Locate the cell with the specified text and output its (x, y) center coordinate. 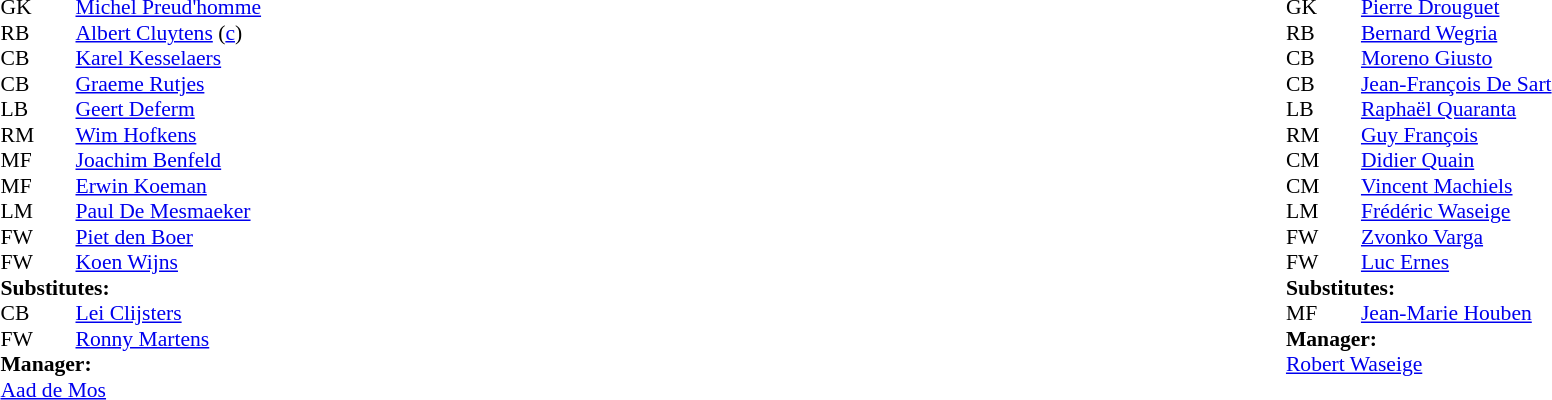
Geert Deferm (169, 109)
Karel Kesselaers (169, 59)
Jean-François De Sart (1456, 84)
Raphaël Quaranta (1456, 109)
Paul De Mesmaeker (169, 211)
Bernard Wegria (1456, 33)
Luc Ernes (1456, 263)
Frédéric Waseige (1456, 211)
Guy François (1456, 135)
Didier Quain (1456, 161)
Albert Cluytens (c) (169, 33)
Lei Clijsters (169, 313)
Koen Wijns (169, 263)
Joachim Benfeld (169, 161)
Erwin Koeman (169, 186)
Wim Hofkens (169, 135)
Zvonko Varga (1456, 237)
Piet den Boer (169, 237)
Vincent Machiels (1456, 186)
Jean-Marie Houben (1456, 313)
Moreno Giusto (1456, 59)
Ronny Martens (169, 339)
Robert Waseige (1419, 365)
Graeme Rutjes (169, 84)
